Return the (x, y) coordinate for the center point of the cell that contains the specified text.  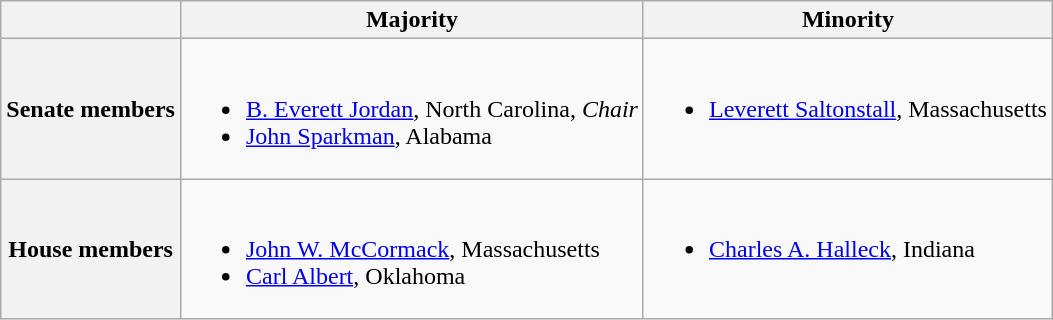
Minority (848, 20)
Senate members (91, 109)
Leverett Saltonstall, Massachusetts (848, 109)
Charles A. Halleck, Indiana (848, 249)
Majority (412, 20)
House members (91, 249)
B. Everett Jordan, North Carolina, ChairJohn Sparkman, Alabama (412, 109)
John W. McCormack, MassachusettsCarl Albert, Oklahoma (412, 249)
